Detect which cell encompasses the target text, then output its (X, Y) center coordinate. 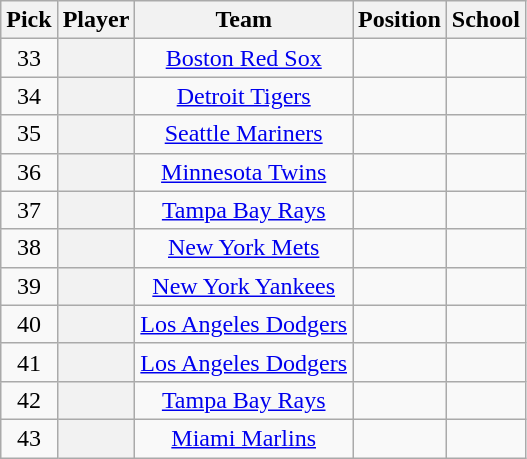
36 (29, 172)
39 (29, 286)
Minnesota Twins (244, 172)
Position (400, 20)
34 (29, 96)
Team (244, 20)
Seattle Mariners (244, 134)
School (486, 20)
43 (29, 438)
33 (29, 58)
35 (29, 134)
Detroit Tigers (244, 96)
Player (96, 20)
37 (29, 210)
New York Yankees (244, 286)
42 (29, 400)
41 (29, 362)
Pick (29, 20)
40 (29, 324)
New York Mets (244, 248)
Miami Marlins (244, 438)
Boston Red Sox (244, 58)
38 (29, 248)
